Locate the cell with the specified text and output its [X, Y] center coordinate. 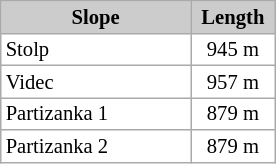
Stolp [96, 49]
945 m [232, 49]
957 m [232, 81]
Length [232, 16]
Videc [96, 81]
Partizanka 1 [96, 113]
Partizanka 2 [96, 146]
Slope [96, 16]
